Extract the [x, y] coordinate from the center of the cell holding the provided text.  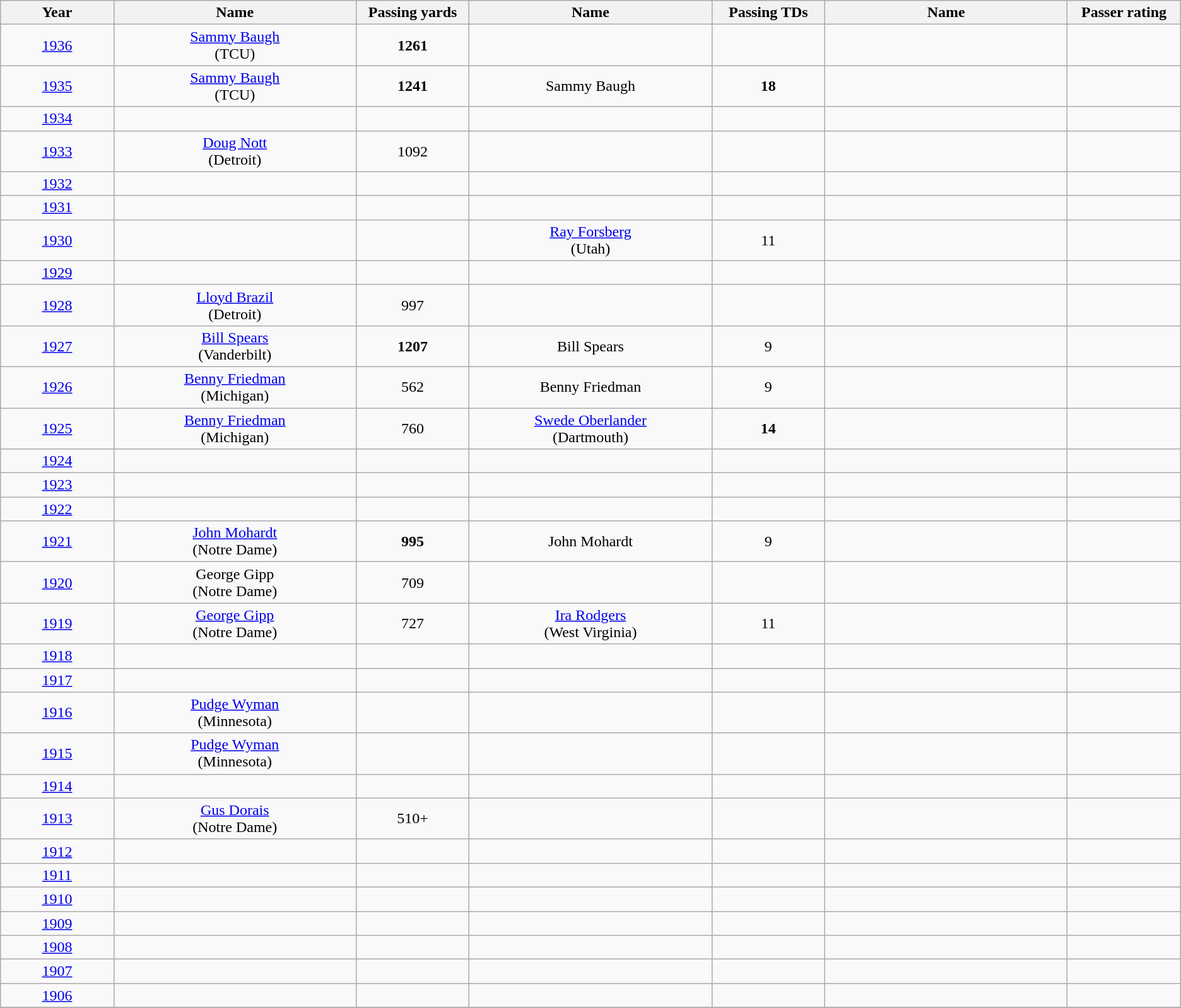
1932 [57, 184]
Year [57, 13]
562 [413, 387]
1911 [57, 875]
1926 [57, 387]
1934 [57, 119]
995 [413, 541]
Swede Oberlander(Dartmouth) [590, 428]
Bill Spears [590, 346]
1921 [57, 541]
1931 [57, 208]
1935 [57, 86]
1936 [57, 45]
1909 [57, 923]
1928 [57, 305]
1918 [57, 656]
1927 [57, 346]
1929 [57, 273]
1915 [57, 753]
1933 [57, 151]
1920 [57, 583]
1912 [57, 851]
727 [413, 623]
1241 [413, 86]
Bill Spears (Vanderbilt) [235, 346]
1207 [413, 346]
Sammy Baugh [590, 86]
1092 [413, 151]
Doug Nott (Detroit) [235, 151]
1930 [57, 240]
Ray Forsberg(Utah) [590, 240]
1919 [57, 623]
18 [768, 86]
1908 [57, 947]
709 [413, 583]
John Mohardt [590, 541]
1913 [57, 819]
510+ [413, 819]
1922 [57, 509]
Benny Friedman [590, 387]
1917 [57, 680]
760 [413, 428]
Passing TDs [768, 13]
1261 [413, 45]
Passer rating [1124, 13]
997 [413, 305]
1916 [57, 713]
1925 [57, 428]
John Mohardt(Notre Dame) [235, 541]
14 [768, 428]
1923 [57, 485]
1914 [57, 786]
1924 [57, 461]
Ira Rodgers(West Virginia) [590, 623]
1906 [57, 995]
Lloyd Brazil(Detroit) [235, 305]
1907 [57, 971]
Gus Dorais(Notre Dame) [235, 819]
1910 [57, 899]
Passing yards [413, 13]
